Search for the cell housing the specified text and yield its [x, y] center coordinate. 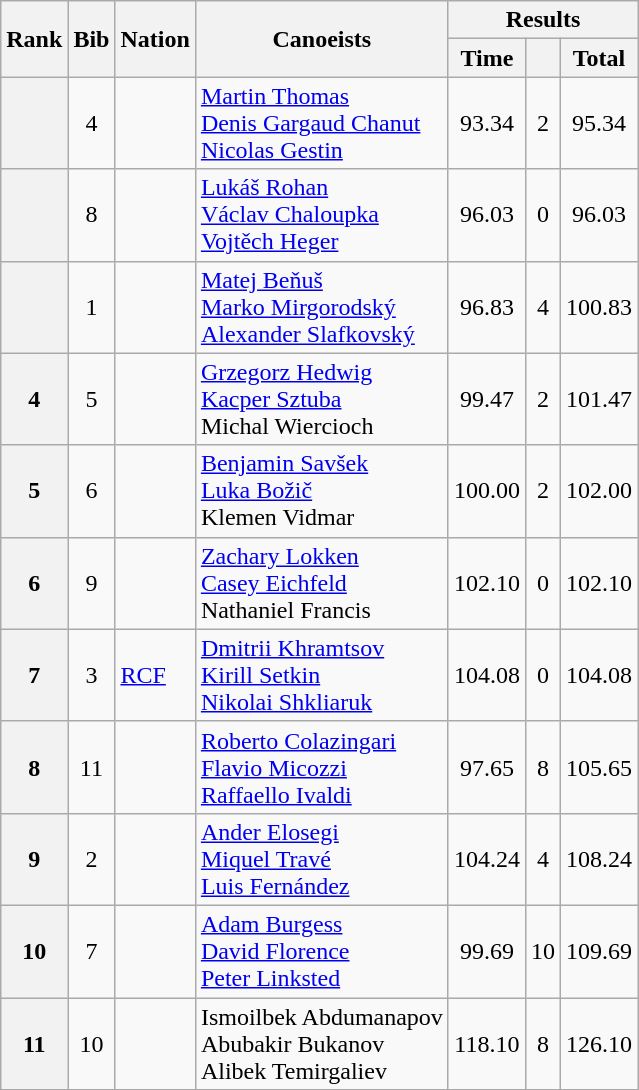
Adam BurgessDavid FlorencePeter Linksted [322, 951]
104.24 [486, 859]
102.00 [600, 491]
1 [92, 307]
108.24 [600, 859]
96.83 [486, 307]
126.10 [600, 1044]
RCF [155, 675]
99.47 [486, 399]
Bib [92, 39]
100.83 [600, 307]
Ander ElosegiMiquel TravéLuis Fernández [322, 859]
Zachary LokkenCasey EichfeldNathaniel Francis [322, 583]
99.69 [486, 951]
Grzegorz HedwigKacper SztubaMichal Wiercioch [322, 399]
Canoeists [322, 39]
Results [542, 20]
Roberto ColazingariFlavio MicozziRaffaello Ivaldi [322, 767]
100.00 [486, 491]
95.34 [600, 123]
Rank [34, 39]
Time [486, 58]
Nation [155, 39]
97.65 [486, 767]
3 [92, 675]
101.47 [600, 399]
Dmitrii KhramtsovKirill SetkinNikolai Shkliaruk [322, 675]
Total [600, 58]
118.10 [486, 1044]
109.69 [600, 951]
Lukáš RohanVáclav ChaloupkaVojtěch Heger [322, 215]
Ismoilbek AbdumanapovAbubakir BukanovAlibek Temirgaliev [322, 1044]
Benjamin SavšekLuka BožičKlemen Vidmar [322, 491]
Martin ThomasDenis Gargaud ChanutNicolas Gestin [322, 123]
105.65 [600, 767]
Matej BeňušMarko MirgorodskýAlexander Slafkovský [322, 307]
93.34 [486, 123]
